Locate the cell with the specified text and output its (X, Y) center coordinate. 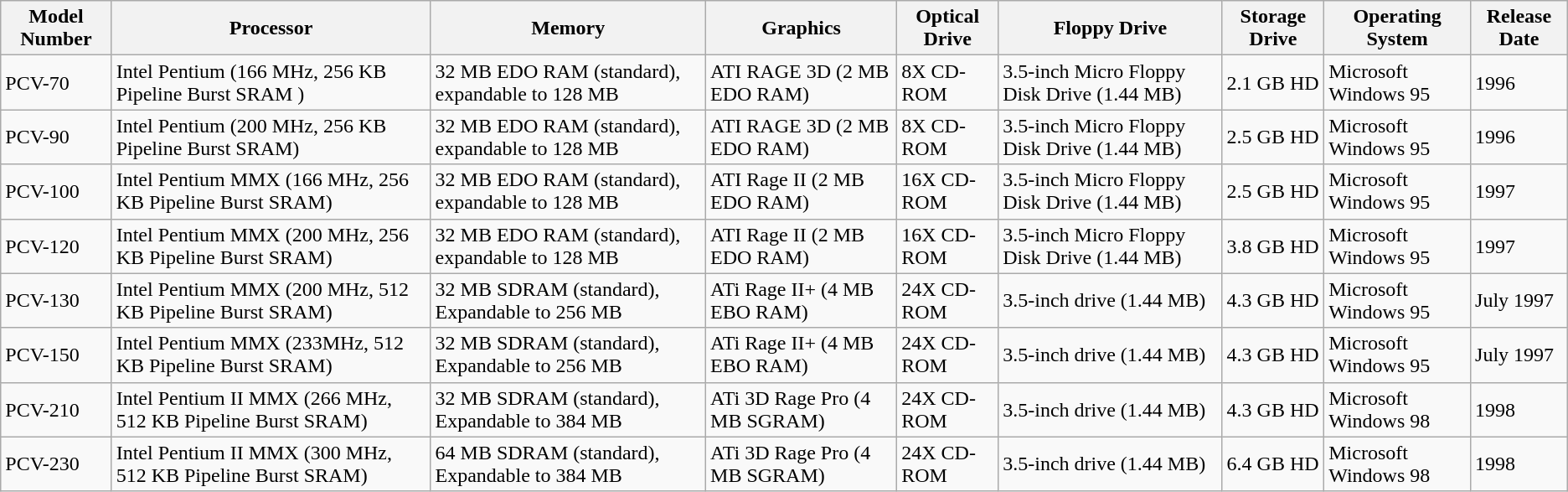
Intel Pentium MMX (166 MHz, 256 KB Pipeline Burst SRAM) (271, 191)
64 MB SDRAM (standard), Expandable to 384 MB (568, 464)
PCV-90 (56, 137)
Intel Pentium (200 MHz, 256 KB Pipeline Burst SRAM) (271, 137)
PCV-150 (56, 355)
32 MB SDRAM (standard), Expandable to 384 MB (568, 409)
Intel Pentium MMX (200 MHz, 512 KB Pipeline Burst SRAM) (271, 300)
PCV-230 (56, 464)
Intel Pentium MMX (200 MHz, 256 KB Pipeline Burst SRAM) (271, 246)
2.1 GB HD (1273, 82)
Storage Drive (1273, 28)
Graphics (802, 28)
PCV-210 (56, 409)
Optical Drive (948, 28)
Release Date (1519, 28)
PCV-130 (56, 300)
Processor (271, 28)
PCV-120 (56, 246)
6.4 GB HD (1273, 464)
Intel Pentium II MMX (300 MHz, 512 KB Pipeline Burst SRAM) (271, 464)
PCV-100 (56, 191)
PCV-70 (56, 82)
Model Number (56, 28)
Intel Pentium (166 MHz, 256 KB Pipeline Burst SRAM ) (271, 82)
Floppy Drive (1111, 28)
Memory (568, 28)
Intel Pentium MMX (233MHz, 512 KB Pipeline Burst SRAM) (271, 355)
3.8 GB HD (1273, 246)
Operating System (1397, 28)
Intel Pentium II MMX (266 MHz, 512 KB Pipeline Burst SRAM) (271, 409)
